From the cell containing the given text, extract its center point as (X, Y) coordinate. 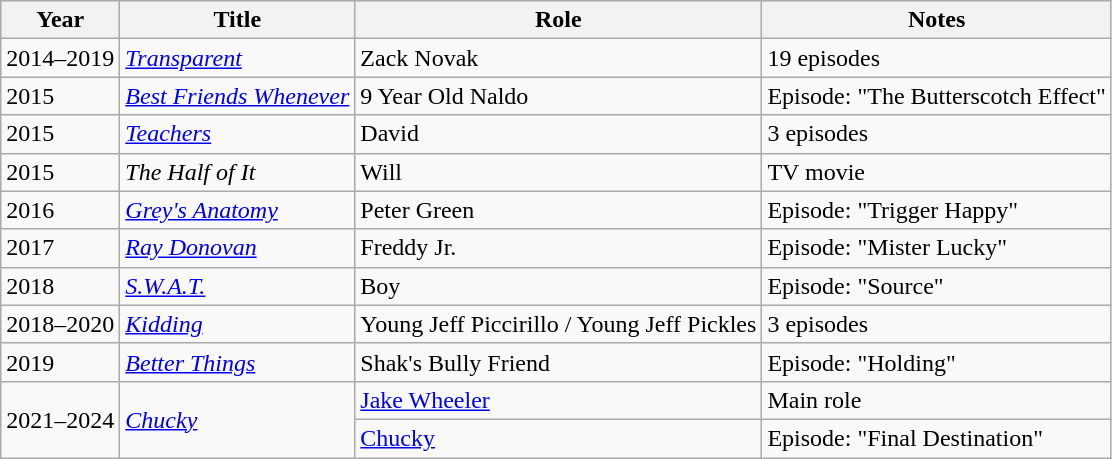
Freddy Jr. (558, 248)
Better Things (238, 362)
Ray Donovan (238, 248)
2021–2024 (60, 419)
Peter Green (558, 210)
2019 (60, 362)
2018–2020 (60, 324)
2014–2019 (60, 58)
Title (238, 20)
Main role (936, 400)
Notes (936, 20)
Shak's Bully Friend (558, 362)
19 episodes (936, 58)
Grey's Anatomy (238, 210)
The Half of It (238, 172)
Will (558, 172)
Teachers (238, 134)
Episode: "Source" (936, 286)
Transparent (238, 58)
Episode: "Final Destination" (936, 438)
2018 (60, 286)
Zack Novak (558, 58)
Episode: "Trigger Happy" (936, 210)
Kidding (238, 324)
TV movie (936, 172)
Role (558, 20)
Episode: "The Butterscotch Effect" (936, 96)
Year (60, 20)
S.W.A.T. (238, 286)
2017 (60, 248)
David (558, 134)
9 Year Old Naldo (558, 96)
Young Jeff Piccirillo / Young Jeff Pickles (558, 324)
Jake Wheeler (558, 400)
Boy (558, 286)
Episode: "Mister Lucky" (936, 248)
Best Friends Whenever (238, 96)
2016 (60, 210)
Episode: "Holding" (936, 362)
